For the text-containing cell, return its midpoint in [X, Y] coordinate format. 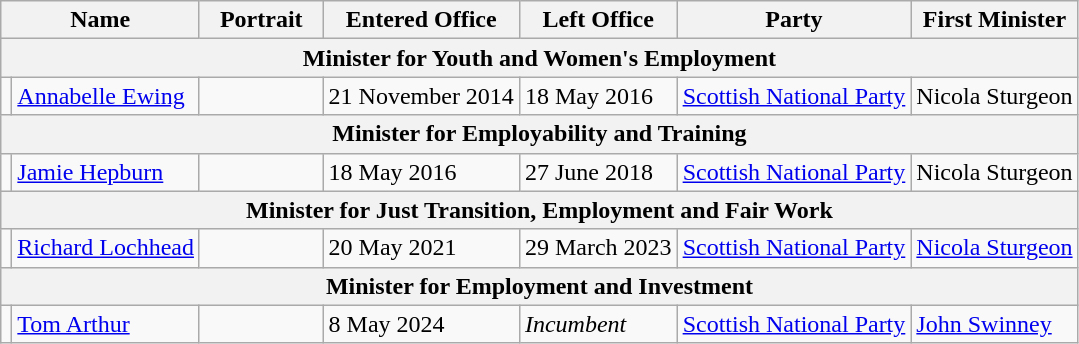
Tom Arthur [106, 324]
20 May 2021 [421, 248]
Richard Lochhead [106, 248]
Portrait [261, 20]
21 November 2014 [421, 96]
29 March 2023 [598, 248]
Left Office [598, 20]
27 June 2018 [598, 172]
Name [100, 20]
Incumbent [598, 324]
Minister for Youth and Women's Employment [540, 58]
8 May 2024 [421, 324]
Jamie Hepburn [106, 172]
Party [794, 20]
Minister for Just Transition, Employment and Fair Work [540, 210]
John Swinney [994, 324]
Minister for Employment and Investment [540, 286]
Entered Office [421, 20]
Minister for Employability and Training [540, 134]
First Minister [994, 20]
Annabelle Ewing [106, 96]
